Find where the given text appears and provide that cell's center as (x, y) coordinate. 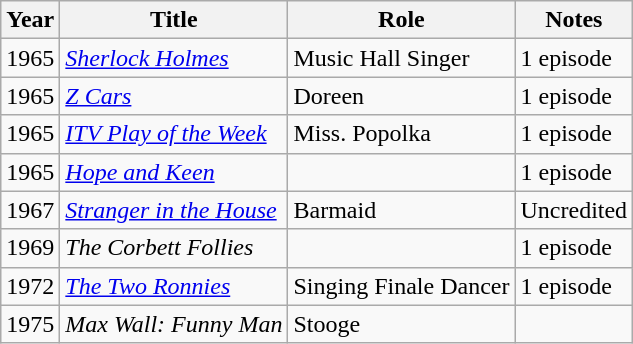
Uncredited (574, 210)
Year (30, 20)
ITV Play of the Week (174, 134)
The Two Ronnies (174, 286)
Miss. Popolka (402, 134)
1972 (30, 286)
Music Hall Singer (402, 58)
Stranger in the House (174, 210)
Notes (574, 20)
Z Cars (174, 96)
1967 (30, 210)
Singing Finale Dancer (402, 286)
Barmaid (402, 210)
Role (402, 20)
Title (174, 20)
Stooge (402, 324)
1975 (30, 324)
1969 (30, 248)
Max Wall: Funny Man (174, 324)
Sherlock Holmes (174, 58)
Hope and Keen (174, 172)
Doreen (402, 96)
The Corbett Follies (174, 248)
